For the text-containing cell, return its midpoint in [x, y] coordinate format. 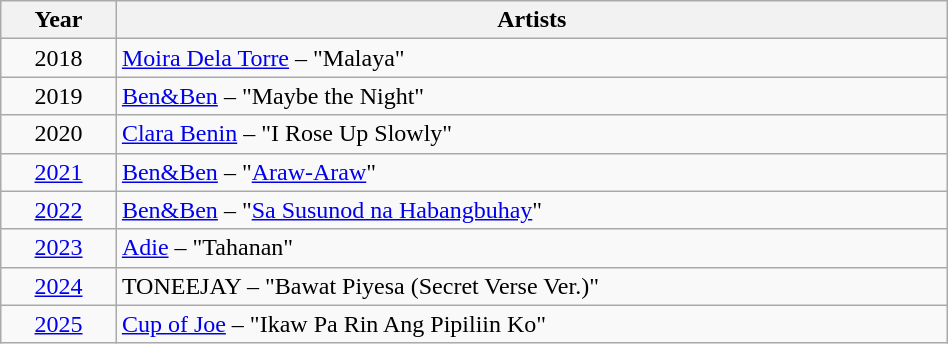
2018 [59, 58]
Clara Benin – "I Rose Up Slowly" [532, 134]
Cup of Joe – "Ikaw Pa Rin Ang Pipiliin Ko" [532, 324]
Ben&Ben – "Sa Susunod na Habangbuhay" [532, 210]
Year [59, 20]
TONEEJAY – "Bawat Piyesa (Secret Verse Ver.)" [532, 286]
2022 [59, 210]
2024 [59, 286]
2023 [59, 248]
Moira Dela Torre – "Malaya" [532, 58]
2025 [59, 324]
2019 [59, 96]
2020 [59, 134]
Artists [532, 20]
2021 [59, 172]
Ben&Ben – "Araw-Araw" [532, 172]
Adie – "Tahanan" [532, 248]
Ben&Ben – "Maybe the Night" [532, 96]
